Output the (x, y) coordinate of the center of the cell containing the given text.  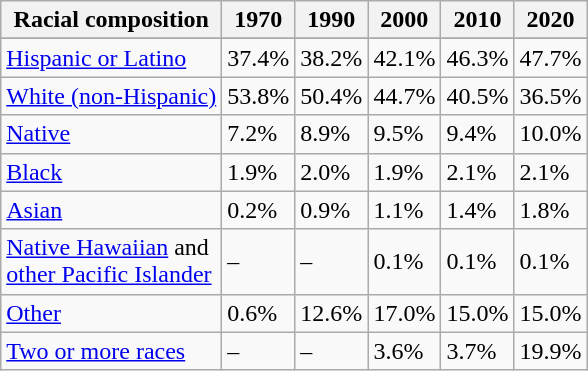
Racial composition (112, 20)
2020 (550, 20)
2010 (478, 20)
0.9% (332, 210)
44.7% (404, 96)
White (non-Hispanic) (112, 96)
17.0% (404, 313)
0.2% (258, 210)
Native (112, 134)
Other (112, 313)
7.2% (258, 134)
50.4% (332, 96)
2.0% (332, 172)
46.3% (478, 58)
9.5% (404, 134)
37.4% (258, 58)
1.1% (404, 210)
12.6% (332, 313)
53.8% (258, 96)
10.0% (550, 134)
9.4% (478, 134)
Asian (112, 210)
Hispanic or Latino (112, 58)
47.7% (550, 58)
Native Hawaiian andother Pacific Islander (112, 262)
42.1% (404, 58)
38.2% (332, 58)
1970 (258, 20)
40.5% (478, 96)
1.4% (478, 210)
0.6% (258, 313)
3.7% (478, 351)
Black (112, 172)
1.8% (550, 210)
2000 (404, 20)
1990 (332, 20)
19.9% (550, 351)
Two or more races (112, 351)
8.9% (332, 134)
3.6% (404, 351)
36.5% (550, 96)
